Locate the cell with the specified text and output its (X, Y) center coordinate. 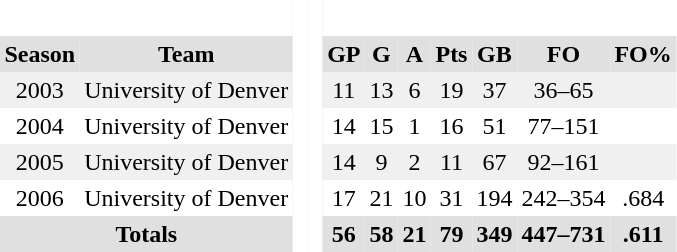
79 (452, 234)
2005 (40, 162)
16 (452, 126)
242–354 (564, 198)
56 (344, 234)
17 (344, 198)
51 (494, 126)
58 (382, 234)
13 (382, 90)
37 (494, 90)
36–65 (564, 90)
FO% (643, 54)
Season (40, 54)
92–161 (564, 162)
15 (382, 126)
6 (414, 90)
G (382, 54)
31 (452, 198)
9 (382, 162)
1 (414, 126)
GB (494, 54)
Team (186, 54)
.611 (643, 234)
Pts (452, 54)
349 (494, 234)
10 (414, 198)
2 (414, 162)
2006 (40, 198)
GP (344, 54)
Totals (146, 234)
194 (494, 198)
447–731 (564, 234)
77–151 (564, 126)
2003 (40, 90)
A (414, 54)
19 (452, 90)
.684 (643, 198)
FO (564, 54)
2004 (40, 126)
67 (494, 162)
